Find where the given text appears and provide that cell's center as [x, y] coordinate. 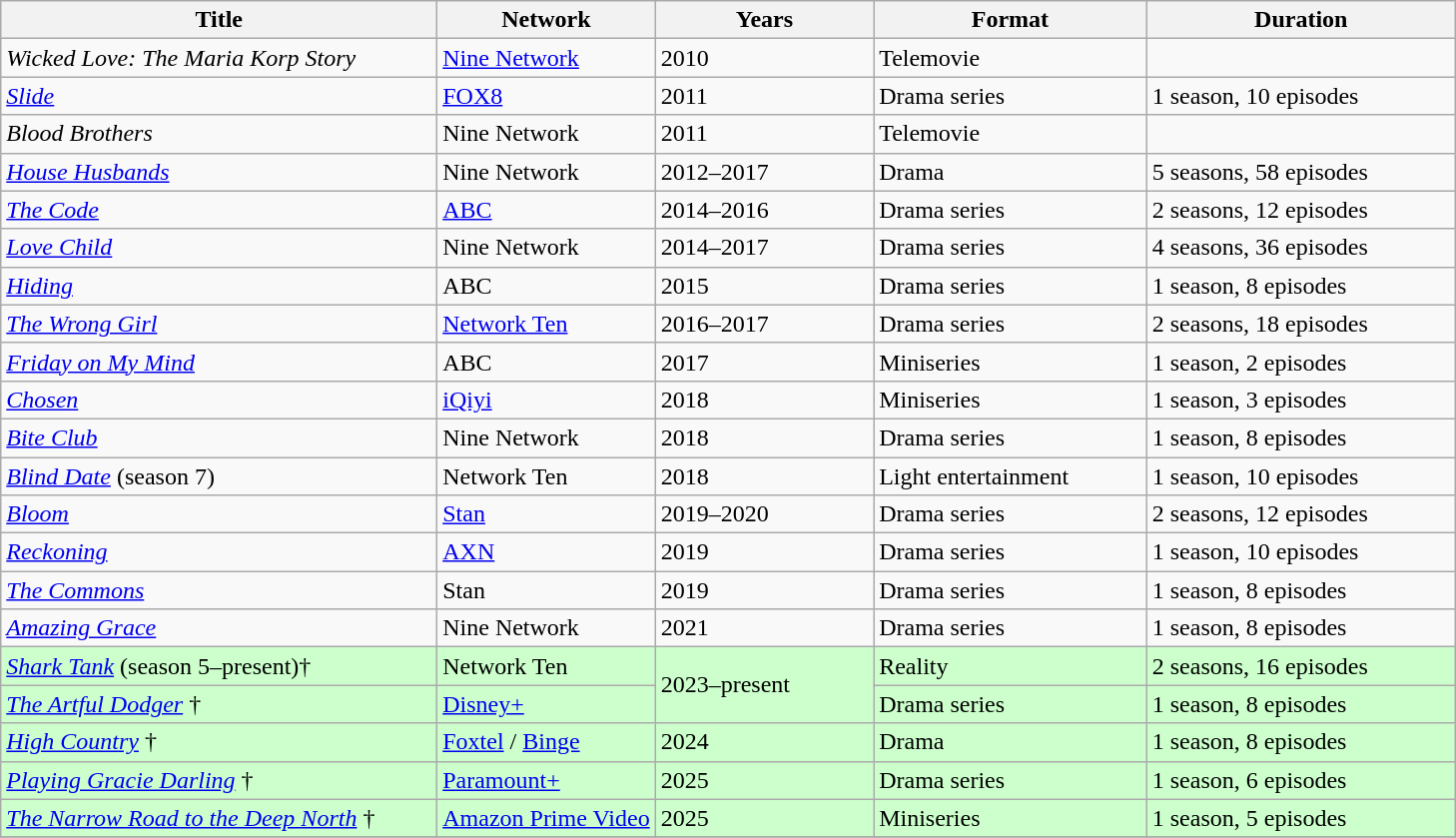
2014–2017 [764, 248]
Amazon Prime Video [546, 818]
Bite Club [220, 437]
Amazing Grace [220, 628]
4 seasons, 36 episodes [1300, 248]
Friday on My Mind [220, 362]
2014–2016 [764, 210]
2 seasons, 18 episodes [1300, 324]
Format [1011, 20]
Reality [1011, 666]
1 season, 3 episodes [1300, 400]
Network [546, 20]
Bloom [220, 514]
iQiyi [546, 400]
Love Child [220, 248]
Hiding [220, 286]
FOX8 [546, 96]
2016–2017 [764, 324]
2024 [764, 742]
2010 [764, 58]
1 season, 6 episodes [1300, 780]
House Husbands [220, 172]
Duration [1300, 20]
2021 [764, 628]
2012–2017 [764, 172]
Light entertainment [1011, 476]
Blind Date (season 7) [220, 476]
2023–present [764, 685]
Years [764, 20]
Playing Gracie Darling † [220, 780]
1 season, 2 episodes [1300, 362]
The Artful Dodger † [220, 704]
2 seasons, 16 episodes [1300, 666]
Blood Brothers [220, 134]
Foxtel / Binge [546, 742]
1 season, 5 episodes [1300, 818]
High Country † [220, 742]
The Narrow Road to the Deep North † [220, 818]
Wicked Love: The Maria Korp Story [220, 58]
The Wrong Girl [220, 324]
AXN [546, 552]
Shark Tank (season 5–present)† [220, 666]
Reckoning [220, 552]
Chosen [220, 400]
2015 [764, 286]
The Code [220, 210]
Disney+ [546, 704]
Paramount+ [546, 780]
5 seasons, 58 episodes [1300, 172]
The Commons [220, 590]
Slide [220, 96]
Title [220, 20]
2017 [764, 362]
2019–2020 [764, 514]
